Pinpoint the cell where the given text exists, returning its [x, y] midpoint coordinate. 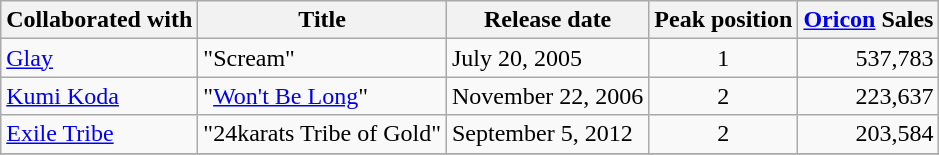
Title [322, 20]
July 20, 2005 [547, 58]
September 5, 2012 [547, 134]
203,584 [868, 134]
Collaborated with [100, 20]
Oricon Sales [868, 20]
"Scream" [322, 58]
"24karats Tribe of Gold" [322, 134]
223,637 [868, 96]
537,783 [868, 58]
Glay [100, 58]
1 [724, 58]
Exile Tribe [100, 134]
Peak position [724, 20]
Release date [547, 20]
November 22, 2006 [547, 96]
Kumi Koda [100, 96]
"Won't Be Long" [322, 96]
